Return (x, y) of the center of cell containing provided text 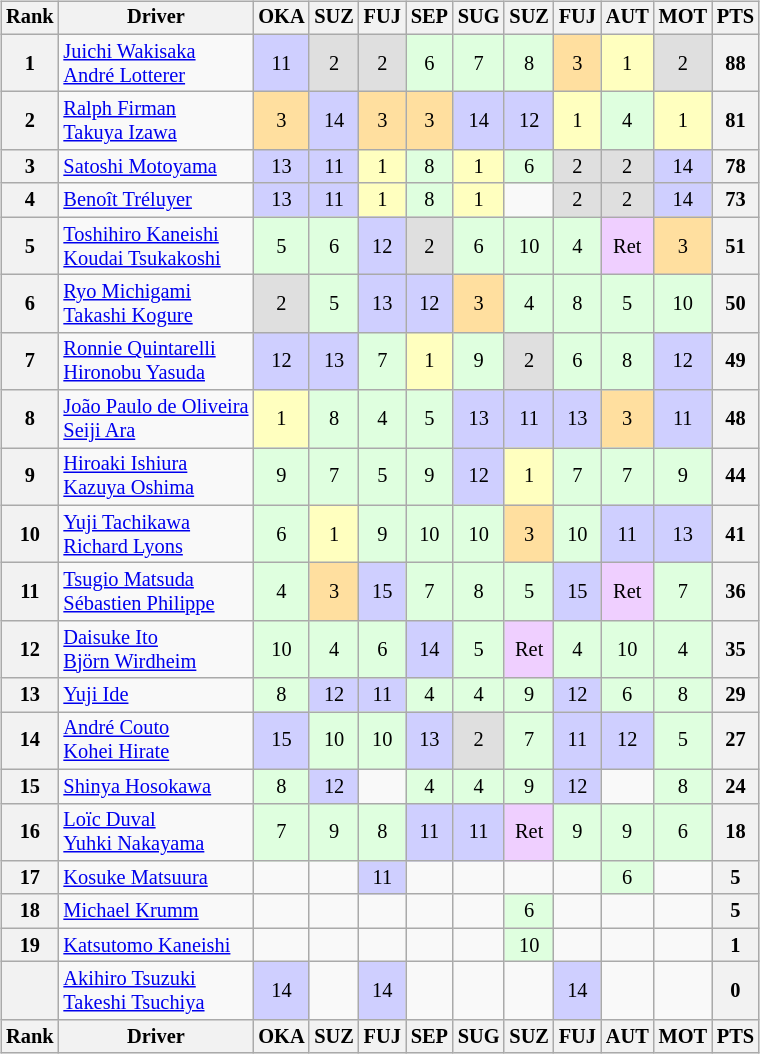
Ryo Michigami Takashi Kogure (156, 304)
24 (736, 786)
41 (736, 534)
50 (736, 304)
Loïc Duval Yuhki Nakayama (156, 832)
0 (736, 991)
73 (736, 200)
16 (30, 832)
17 (30, 878)
Benoît Tréluyer (156, 200)
Akihiro Tsuzuki Takeshi Tsuchiya (156, 991)
Kosuke Matsuura (156, 878)
44 (736, 477)
Katsutomo Kaneishi (156, 945)
Yuji Tachikawa Richard Lyons (156, 534)
André Couto Kohei Hirate (156, 741)
Tsugio Matsuda Sébastien Philippe (156, 592)
João Paulo de Oliveira Seiji Ara (156, 419)
29 (736, 695)
Hiroaki Ishiura Kazuya Oshima (156, 477)
Daisuke Ito Björn Wirdheim (156, 650)
81 (736, 121)
27 (736, 741)
Ralph Firman Takuya Izawa (156, 121)
48 (736, 419)
Michael Krumm (156, 911)
35 (736, 650)
Ronnie Quintarelli Hironobu Yasuda (156, 361)
36 (736, 592)
88 (736, 63)
78 (736, 167)
Satoshi Motoyama (156, 167)
Shinya Hosokawa (156, 786)
Toshihiro Kaneishi Koudai Tsukakoshi (156, 246)
Juichi Wakisaka André Lotterer (156, 63)
Yuji Ide (156, 695)
19 (30, 945)
51 (736, 246)
49 (736, 361)
